Extract the (X, Y) coordinate from the center of the cell holding the provided text.  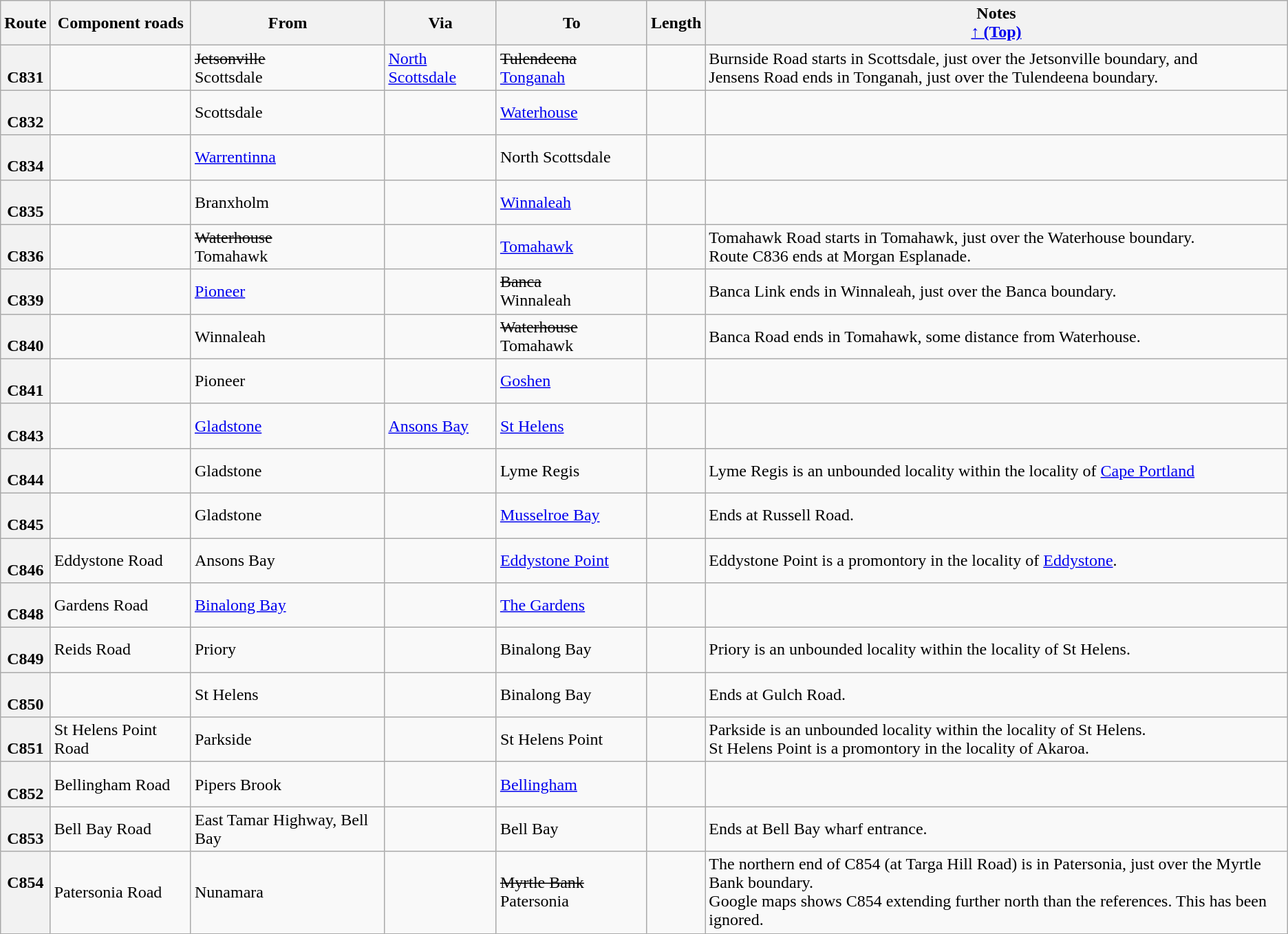
East Tamar Highway, Bell Bay (288, 829)
The Gardens (571, 606)
Scottsdale (288, 113)
Parkside is an unbounded locality within the locality of St Helens. St Helens Point is a promontory in the locality of Akaroa. (996, 739)
C853 (25, 829)
C839 (25, 292)
Patersonia Road (120, 892)
Via (440, 23)
Priory (288, 650)
Ends at Gulch Road. (996, 695)
Banca Link ends in Winnaleah, just over the Banca boundary. (996, 292)
Nunamara (288, 892)
Musselroe Bay (571, 515)
C850 (25, 695)
Parkside (288, 739)
Bell Bay (571, 829)
Waterhouse (571, 113)
Bell Bay Road (120, 829)
Banca Winnaleah (571, 292)
Tomahawk Road starts in Tomahawk, just over the Waterhouse boundary. Route C836 ends at Morgan Esplanade. (996, 246)
C854 (25, 892)
Eddystone Point is a promontory in the locality of Eddystone. (996, 560)
C835 (25, 202)
Notes↑ (Top) (996, 23)
Warrentinna (288, 157)
Ends at Bell Bay wharf entrance. (996, 829)
C843 (25, 425)
C851 (25, 739)
Lyme Regis (571, 471)
C849 (25, 650)
Length (676, 23)
Burnside Road starts in Scottsdale, just over the Jetsonville boundary, and Jensens Road ends in Tonganah, just over the Tulendeena boundary. (996, 67)
St Helens Point (571, 739)
Tomahawk (571, 246)
To (571, 23)
Jetsonville Scottsdale (288, 67)
C841 (25, 381)
C831 (25, 67)
Eddystone Point (571, 560)
St Helens Point Road (120, 739)
C840 (25, 336)
Reids Road (120, 650)
C852 (25, 785)
C846 (25, 560)
Myrtle Bank Patersonia (571, 892)
C836 (25, 246)
Ends at Russell Road. (996, 515)
Gardens Road (120, 606)
Bellingham Road (120, 785)
Branxholm (288, 202)
C844 (25, 471)
Priory is an unbounded locality within the locality of St Helens. (996, 650)
Goshen (571, 381)
Lyme Regis is an unbounded locality within the locality of Cape Portland (996, 471)
Eddystone Road (120, 560)
Banca Road ends in Tomahawk, some distance from Waterhouse. (996, 336)
Component roads (120, 23)
Tulendeena Tonganah (571, 67)
C848 (25, 606)
C832 (25, 113)
From (288, 23)
C834 (25, 157)
Route (25, 23)
Bellingham (571, 785)
Pipers Brook (288, 785)
C845 (25, 515)
